Detect which cell encompasses the target text, then output its (x, y) center coordinate. 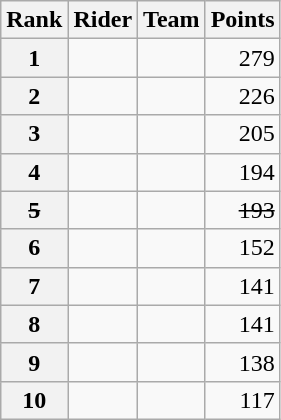
226 (242, 96)
1 (34, 58)
279 (242, 58)
Rider (103, 20)
10 (34, 400)
117 (242, 400)
194 (242, 172)
9 (34, 362)
7 (34, 286)
205 (242, 134)
2 (34, 96)
5 (34, 210)
8 (34, 324)
Rank (34, 20)
3 (34, 134)
6 (34, 248)
152 (242, 248)
138 (242, 362)
Team (172, 20)
193 (242, 210)
Points (242, 20)
4 (34, 172)
